Scan for the cell matching the given text and deliver its [X, Y] coordinate at center. 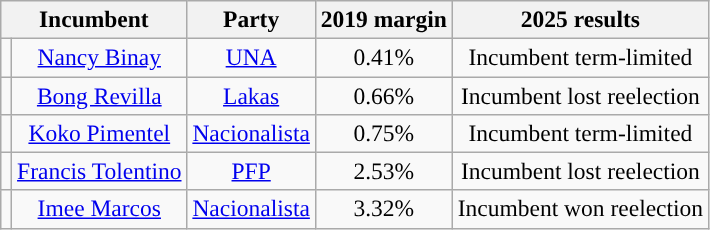
Koko Pimentel [100, 133]
0.41% [384, 57]
0.75% [384, 133]
Incumbent won reelection [580, 209]
0.66% [384, 95]
UNA [251, 57]
2025 results [580, 19]
2019 margin [384, 19]
Francis Tolentino [100, 171]
Party [251, 19]
Incumbent [94, 19]
Bong Revilla [100, 95]
Nancy Binay [100, 57]
Lakas [251, 95]
3.32% [384, 209]
Imee Marcos [100, 209]
2.53% [384, 171]
PFP [251, 171]
